Extract the [x, y] coordinate from the center of the cell holding the provided text.  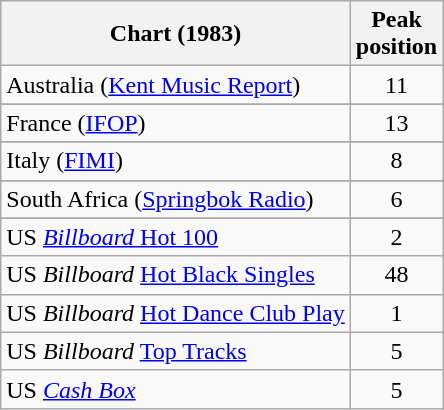
US Billboard Hot 100 [176, 237]
Australia (Kent Music Report) [176, 85]
8 [396, 161]
2 [396, 237]
6 [396, 199]
13 [396, 123]
1 [396, 313]
48 [396, 275]
US Billboard Hot Black Singles [176, 275]
US Billboard Top Tracks [176, 351]
South Africa (Springbok Radio) [176, 199]
US Cash Box [176, 389]
Chart (1983) [176, 34]
Peakposition [396, 34]
Italy (FIMI) [176, 161]
US Billboard Hot Dance Club Play [176, 313]
France (IFOP) [176, 123]
11 [396, 85]
